Find where the given text appears and provide that cell's center as (x, y) coordinate. 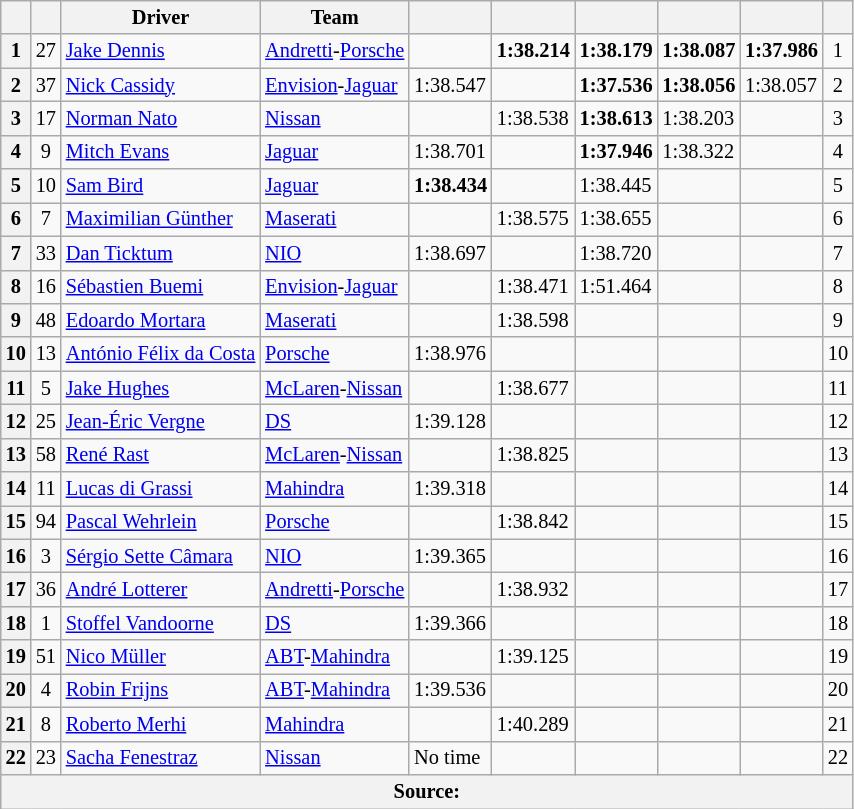
Nick Cassidy (160, 85)
1:39.125 (534, 657)
Roberto Merhi (160, 724)
André Lotterer (160, 589)
Sérgio Sette Câmara (160, 556)
1:39.366 (450, 623)
No time (450, 758)
1:38.697 (450, 253)
1:38.203 (698, 118)
1:38.214 (534, 51)
Lucas di Grassi (160, 489)
Norman Nato (160, 118)
Sam Bird (160, 186)
1:38.655 (616, 219)
1:38.720 (616, 253)
1:38.575 (534, 219)
1:38.322 (698, 152)
Source: (427, 791)
1:38.056 (698, 85)
25 (46, 421)
1:38.547 (450, 85)
Jake Dennis (160, 51)
1:40.289 (534, 724)
1:39.128 (450, 421)
1:38.471 (534, 287)
Stoffel Vandoorne (160, 623)
Sébastien Buemi (160, 287)
Jake Hughes (160, 388)
1:37.986 (782, 51)
1:38.932 (534, 589)
1:38.825 (534, 455)
Team (334, 17)
Edoardo Mortara (160, 320)
33 (46, 253)
Pascal Wehrlein (160, 522)
Mitch Evans (160, 152)
94 (46, 522)
58 (46, 455)
37 (46, 85)
1:38.538 (534, 118)
1:38.613 (616, 118)
Jean-Éric Vergne (160, 421)
Sacha Fenestraz (160, 758)
Nico Müller (160, 657)
Maximilian Günther (160, 219)
1:39.536 (450, 690)
1:38.842 (534, 522)
23 (46, 758)
51 (46, 657)
1:38.179 (616, 51)
1:38.434 (450, 186)
Driver (160, 17)
1:39.365 (450, 556)
1:38.976 (450, 354)
1:38.087 (698, 51)
1:37.536 (616, 85)
Dan Ticktum (160, 253)
1:37.946 (616, 152)
48 (46, 320)
1:38.701 (450, 152)
1:51.464 (616, 287)
1:38.445 (616, 186)
36 (46, 589)
Robin Frijns (160, 690)
1:38.677 (534, 388)
1:39.318 (450, 489)
27 (46, 51)
1:38.057 (782, 85)
António Félix da Costa (160, 354)
1:38.598 (534, 320)
René Rast (160, 455)
